Search for the cell housing the specified text and yield its (x, y) center coordinate. 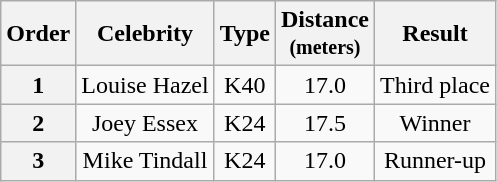
Louise Hazel (145, 85)
Winner (434, 123)
3 (38, 161)
2 (38, 123)
Type (244, 34)
Result (434, 34)
Distance(meters) (324, 34)
Joey Essex (145, 123)
Mike Tindall (145, 161)
1 (38, 85)
Order (38, 34)
Celebrity (145, 34)
K40 (244, 85)
Third place (434, 85)
17.5 (324, 123)
Runner-up (434, 161)
